Scan for the cell matching the given text and deliver its (X, Y) coordinate at center. 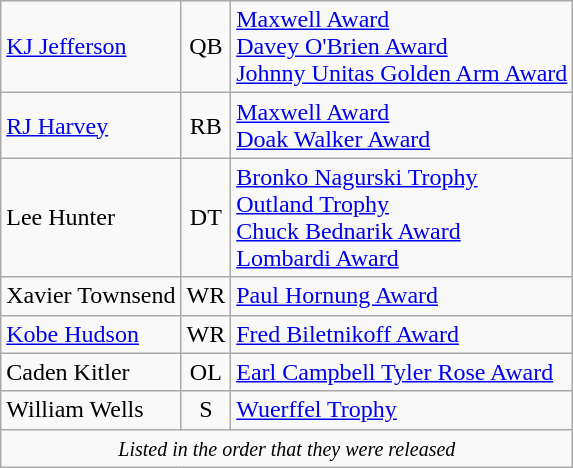
Kobe Hudson (91, 334)
Maxwell AwardDavey O'Brien AwardJohnny Unitas Golden Arm Award (402, 47)
Caden Kitler (91, 372)
S (206, 410)
KJ Jefferson (91, 47)
Wuerffel Trophy (402, 410)
Earl Campbell Tyler Rose Award (402, 372)
Xavier Townsend (91, 296)
OL (206, 372)
Bronko Nagurski TrophyOutland TrophyChuck Bednarik AwardLombardi Award (402, 218)
Lee Hunter (91, 218)
Fred Biletnikoff Award (402, 334)
William Wells (91, 410)
RB (206, 126)
DT (206, 218)
RJ Harvey (91, 126)
Listed in the order that they were released (287, 448)
Maxwell AwardDoak Walker Award (402, 126)
QB (206, 47)
Paul Hornung Award (402, 296)
